Detect which cell encompasses the target text, then output its [X, Y] center coordinate. 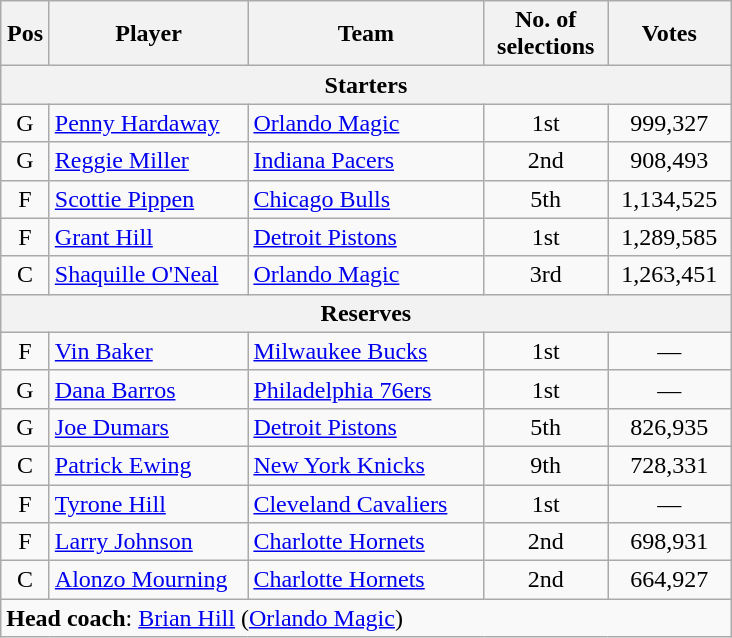
664,927 [670, 580]
Shaquille O'Neal [148, 275]
No. of selections [546, 34]
Head coach: Brian Hill (Orlando Magic) [366, 618]
Indiana Pacers [366, 161]
Larry Johnson [148, 542]
Cleveland Cavaliers [366, 503]
Pos [26, 34]
Player [148, 34]
Team [366, 34]
Chicago Bulls [366, 199]
Milwaukee Bucks [366, 351]
999,327 [670, 123]
698,931 [670, 542]
Alonzo Mourning [148, 580]
New York Knicks [366, 465]
Joe Dumars [148, 427]
1,134,525 [670, 199]
Dana Barros [148, 389]
Reggie Miller [148, 161]
Penny Hardaway [148, 123]
1,289,585 [670, 237]
Reserves [366, 313]
3rd [546, 275]
Vin Baker [148, 351]
826,935 [670, 427]
728,331 [670, 465]
Votes [670, 34]
Starters [366, 85]
Grant Hill [148, 237]
9th [546, 465]
Philadelphia 76ers [366, 389]
Scottie Pippen [148, 199]
908,493 [670, 161]
Patrick Ewing [148, 465]
Tyrone Hill [148, 503]
1,263,451 [670, 275]
